Pinpoint the cell where the given text exists, returning its [x, y] midpoint coordinate. 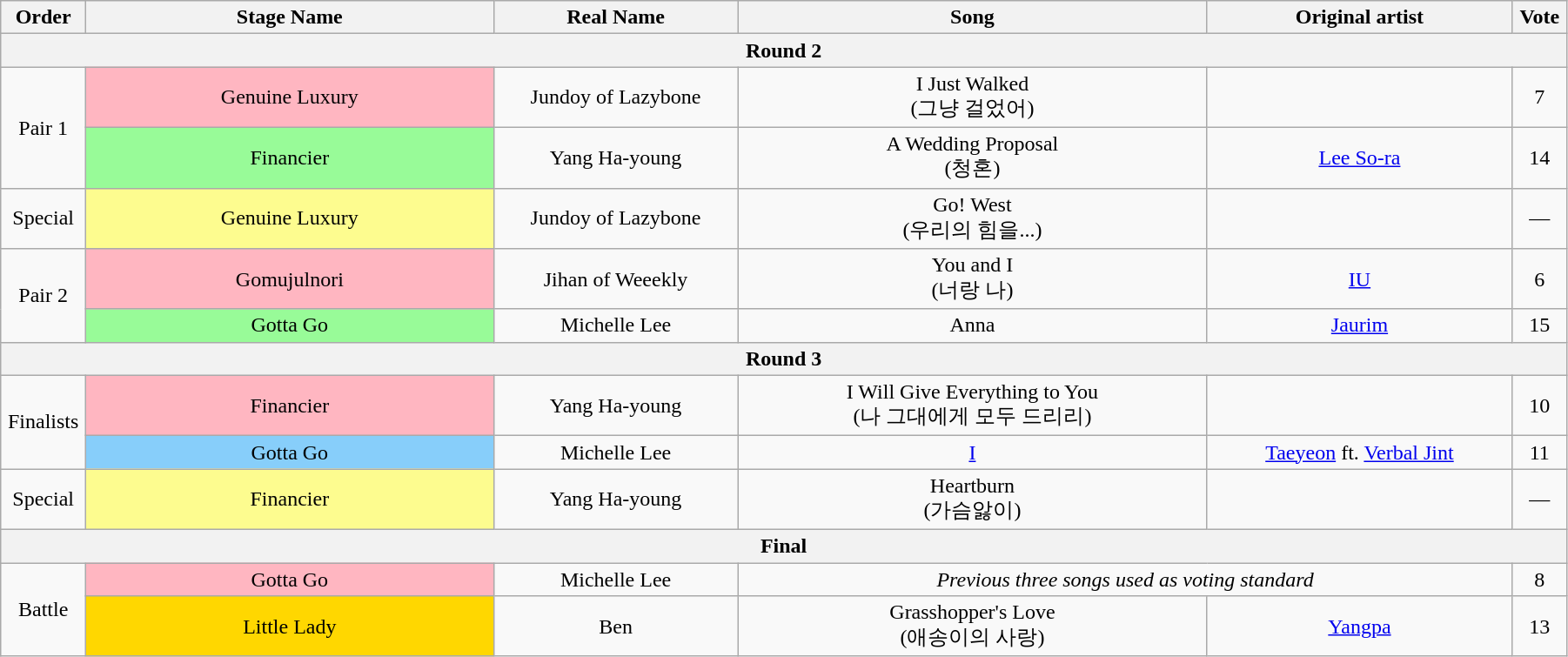
Order [44, 17]
8 [1539, 579]
Lee So-ra [1359, 158]
A Wedding Proposal(청혼) [973, 158]
7 [1539, 97]
Original artist [1359, 17]
Gomujulnori [290, 279]
Jaurim [1359, 325]
Pair 1 [44, 127]
You and I(너랑 나) [973, 279]
Stage Name [290, 17]
Ben [616, 627]
6 [1539, 279]
Jihan of Weeekly [616, 279]
Previous three songs used as voting standard [1125, 579]
Grasshopper's Love(애송이의 사랑) [973, 627]
Final [784, 546]
Pair 2 [44, 296]
Taeyeon ft. Verbal Jint [1359, 453]
I [973, 453]
Vote [1539, 17]
Round 2 [784, 50]
Finalists [44, 422]
Real Name [616, 17]
Song [973, 17]
14 [1539, 158]
Yangpa [1359, 627]
Anna [973, 325]
IU [1359, 279]
I Just Walked(그냥 걸었어) [973, 97]
15 [1539, 325]
Heartburn(가슴앓이) [973, 499]
Round 3 [784, 359]
Battle [44, 609]
Little Lady [290, 627]
11 [1539, 453]
Go! West(우리의 힘을...) [973, 218]
10 [1539, 406]
13 [1539, 627]
I Will Give Everything to You(나 그대에게 모두 드리리) [973, 406]
